From the cell containing the given text, extract its center point as [x, y] coordinate. 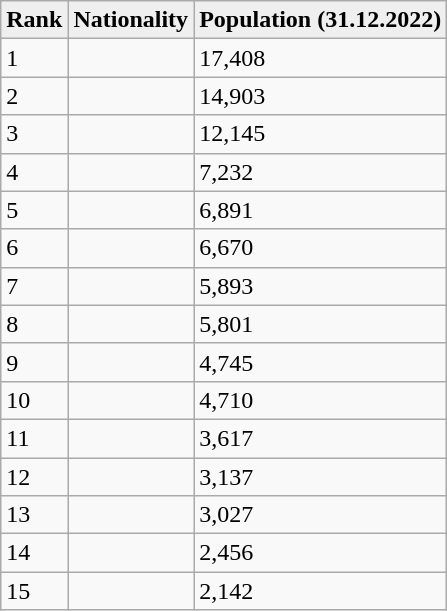
17,408 [320, 58]
12,145 [320, 134]
5,801 [320, 324]
3 [34, 134]
6,891 [320, 210]
Population (31.12.2022) [320, 20]
6,670 [320, 248]
13 [34, 515]
2,142 [320, 591]
4 [34, 172]
14,903 [320, 96]
Nationality [131, 20]
3,027 [320, 515]
15 [34, 591]
5 [34, 210]
9 [34, 362]
8 [34, 324]
2 [34, 96]
10 [34, 400]
7 [34, 286]
4,745 [320, 362]
4,710 [320, 400]
6 [34, 248]
12 [34, 477]
3,617 [320, 438]
14 [34, 553]
Rank [34, 20]
2,456 [320, 553]
3,137 [320, 477]
7,232 [320, 172]
11 [34, 438]
1 [34, 58]
5,893 [320, 286]
